Search for the cell housing the specified text and yield its (X, Y) center coordinate. 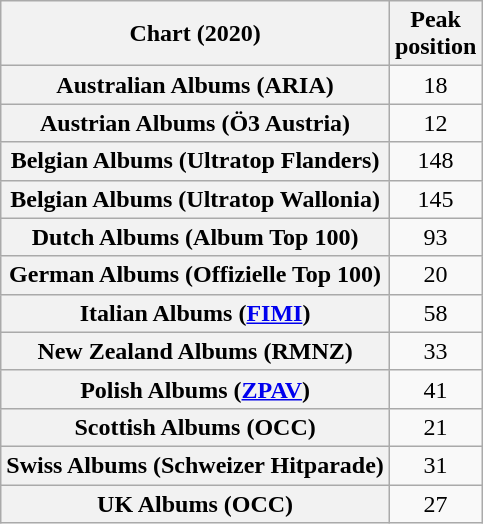
Polish Albums (ZPAV) (196, 389)
UK Albums (OCC) (196, 503)
27 (435, 503)
Swiss Albums (Schweizer Hitparade) (196, 465)
German Albums (Offizielle Top 100) (196, 275)
New Zealand Albums (RMNZ) (196, 351)
33 (435, 351)
Austrian Albums (Ö3 Austria) (196, 123)
Australian Albums (ARIA) (196, 85)
Belgian Albums (Ultratop Flanders) (196, 161)
12 (435, 123)
41 (435, 389)
20 (435, 275)
18 (435, 85)
Dutch Albums (Album Top 100) (196, 237)
21 (435, 427)
58 (435, 313)
145 (435, 199)
31 (435, 465)
Belgian Albums (Ultratop Wallonia) (196, 199)
Peakposition (435, 34)
93 (435, 237)
148 (435, 161)
Scottish Albums (OCC) (196, 427)
Italian Albums (FIMI) (196, 313)
Chart (2020) (196, 34)
